Find where the given text appears and provide that cell's center as [X, Y] coordinate. 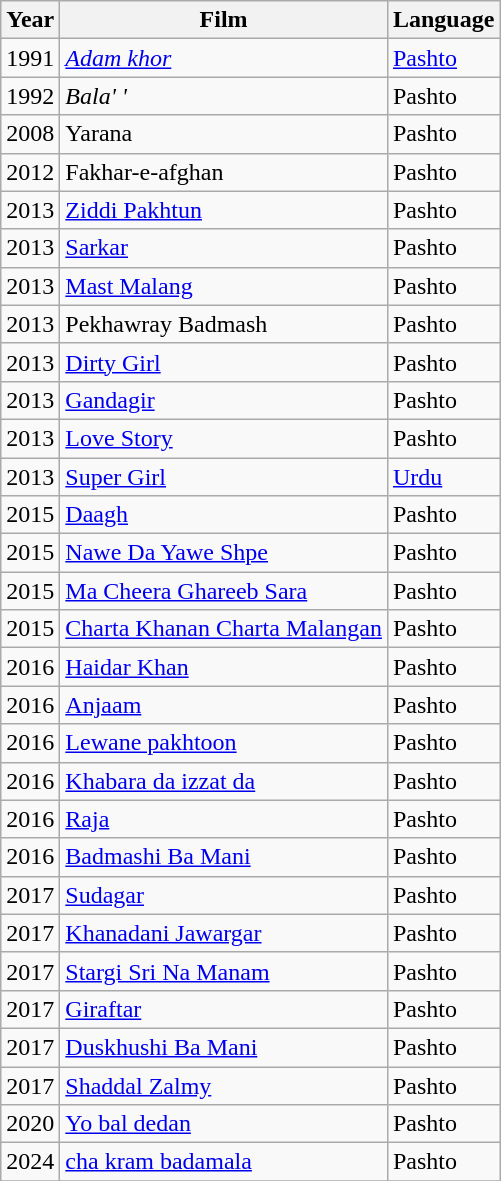
Badmashi Ba Mani [224, 857]
Bala' ' [224, 96]
Sarkar [224, 248]
Khanadani Jawargar [224, 933]
Love Story [224, 438]
Yo bal dedan [224, 1124]
Anjaam [224, 705]
Pekhawray Badmash [224, 324]
Daagh [224, 515]
Sudagar [224, 895]
Charta Khanan Charta Malangan [224, 629]
Ma Cheera Ghareeb Sara [224, 591]
Super Girl [224, 477]
2008 [30, 134]
Duskhushi Ba Mani [224, 1047]
Year [30, 20]
Lewane pakhtoon [224, 743]
Raja [224, 819]
Adam khor [224, 58]
Yarana [224, 134]
1991 [30, 58]
1992 [30, 96]
Language [443, 20]
2012 [30, 172]
Haidar Khan [224, 667]
Fakhar-e-afghan [224, 172]
Gandagir [224, 400]
Stargi Sri Na Manam [224, 971]
Giraftar [224, 1009]
cha kram badamala [224, 1162]
2020 [30, 1124]
Dirty Girl [224, 362]
Shaddal Zalmy [224, 1085]
Nawe Da Yawe Shpe [224, 553]
Khabara da izzat da [224, 781]
Mast Malang [224, 286]
2024 [30, 1162]
Ziddi Pakhtun [224, 210]
Film [224, 20]
Urdu [443, 477]
